Find where the given text appears and provide that cell's center as (x, y) coordinate. 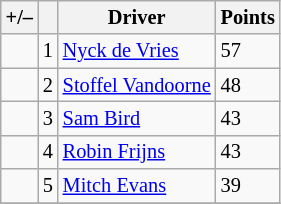
57 (248, 51)
Mitch Evans (137, 186)
3 (48, 118)
Stoffel Vandoorne (137, 85)
39 (248, 186)
+/– (20, 17)
48 (248, 85)
Points (248, 17)
Nyck de Vries (137, 51)
4 (48, 152)
5 (48, 186)
Robin Frijns (137, 152)
2 (48, 85)
Sam Bird (137, 118)
Driver (137, 17)
1 (48, 51)
